From the cell containing the given text, extract its center point as [X, Y] coordinate. 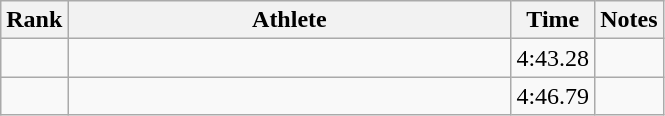
Time [553, 20]
Notes [629, 20]
Rank [34, 20]
Athlete [290, 20]
4:43.28 [553, 58]
4:46.79 [553, 96]
